Locate the cell with the specified text and output its (x, y) center coordinate. 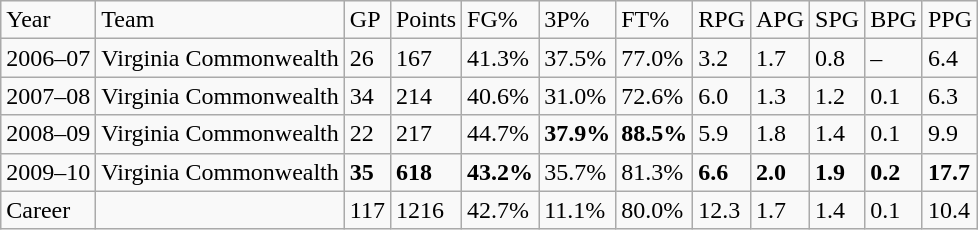
3.2 (722, 58)
PPG (950, 20)
1.2 (838, 96)
17.7 (950, 172)
11.1% (578, 210)
77.0% (654, 58)
Career (48, 210)
5.9 (722, 134)
1.9 (838, 172)
44.7% (500, 134)
40.6% (500, 96)
34 (367, 96)
618 (426, 172)
10.4 (950, 210)
167 (426, 58)
37.5% (578, 58)
RPG (722, 20)
35 (367, 172)
6.6 (722, 172)
FG% (500, 20)
81.3% (654, 172)
APG (780, 20)
BPG (894, 20)
80.0% (654, 210)
1.3 (780, 96)
Team (220, 20)
26 (367, 58)
6.4 (950, 58)
43.2% (500, 172)
Points (426, 20)
37.9% (578, 134)
88.5% (654, 134)
2006–07 (48, 58)
1.8 (780, 134)
41.3% (500, 58)
6.3 (950, 96)
1216 (426, 210)
9.9 (950, 134)
6.0 (722, 96)
22 (367, 134)
2.0 (780, 172)
SPG (838, 20)
0.2 (894, 172)
12.3 (722, 210)
0.8 (838, 58)
FT% (654, 20)
2007–08 (48, 96)
214 (426, 96)
72.6% (654, 96)
3P% (578, 20)
2009–10 (48, 172)
31.0% (578, 96)
117 (367, 210)
2008–09 (48, 134)
35.7% (578, 172)
– (894, 58)
217 (426, 134)
GP (367, 20)
Year (48, 20)
42.7% (500, 210)
